Capture the cell that displays the provided text and extract its [x, y] central coordinate. 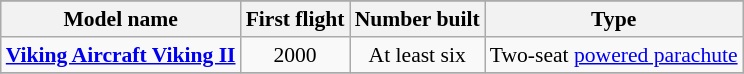
Type [614, 19]
At least six [418, 55]
Number built [418, 19]
Model name [121, 19]
2000 [296, 55]
First flight [296, 19]
Two-seat powered parachute [614, 55]
Viking Aircraft Viking II [121, 55]
